From the cell containing the given text, extract its center point as [X, Y] coordinate. 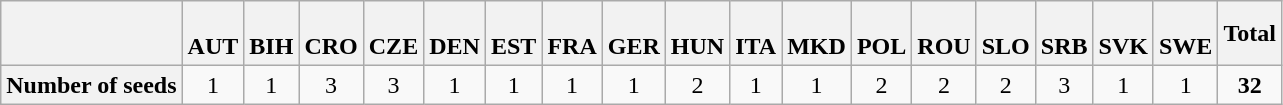
CRO [331, 34]
ROU [944, 34]
GER [634, 34]
DEN [455, 34]
SRB [1064, 34]
32 [1250, 85]
Number of seeds [92, 85]
SLO [1006, 34]
SVK [1123, 34]
CZE [393, 34]
AUT [213, 34]
FRA [572, 34]
BIH [272, 34]
MKD [817, 34]
EST [513, 34]
HUN [697, 34]
Total [1250, 34]
ITA [756, 34]
SWE [1185, 34]
POL [881, 34]
